For the text-containing cell, return its midpoint in (x, y) coordinate format. 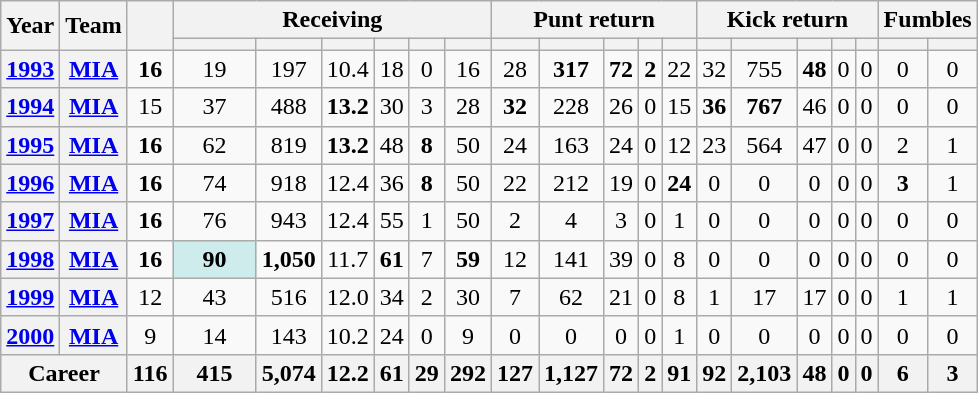
21 (622, 297)
197 (288, 69)
39 (622, 259)
37 (214, 107)
Receiving (332, 20)
116 (150, 373)
943 (288, 221)
516 (288, 297)
Career (64, 373)
143 (288, 335)
Punt return (594, 20)
74 (214, 183)
317 (572, 69)
91 (680, 373)
12.2 (348, 373)
212 (572, 183)
5,074 (288, 373)
1994 (30, 107)
1997 (30, 221)
2000 (30, 335)
755 (764, 69)
819 (288, 145)
1,127 (572, 373)
34 (392, 297)
228 (572, 107)
163 (572, 145)
1995 (30, 145)
1996 (30, 183)
92 (714, 373)
141 (572, 259)
Fumbles (928, 20)
23 (714, 145)
767 (764, 107)
90 (214, 259)
Team (94, 26)
2,103 (764, 373)
10.2 (348, 335)
918 (288, 183)
415 (214, 373)
488 (288, 107)
6 (903, 373)
1998 (30, 259)
Year (30, 26)
11.7 (348, 259)
26 (622, 107)
47 (814, 145)
14 (214, 335)
12.0 (348, 297)
29 (426, 373)
59 (468, 259)
43 (214, 297)
1,050 (288, 259)
1999 (30, 297)
4 (572, 221)
127 (514, 373)
Kick return (788, 20)
76 (214, 221)
1993 (30, 69)
564 (764, 145)
46 (814, 107)
18 (392, 69)
10.4 (348, 69)
292 (468, 373)
55 (392, 221)
